Return [X, Y] of the center of cell containing provided text 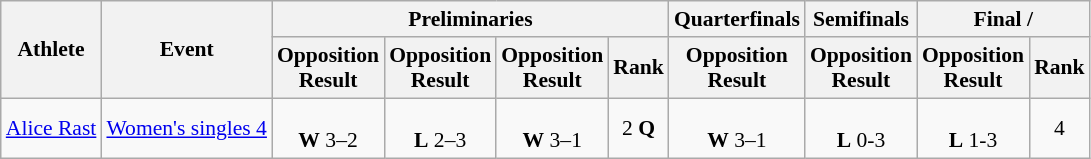
4 [1060, 128]
Alice Rast [52, 128]
W 3–2 [328, 128]
Preliminaries [470, 19]
Semifinals [861, 19]
L 1-3 [973, 128]
Quarterfinals [737, 19]
L 2–3 [440, 128]
Athlete [52, 50]
Final / [1004, 19]
L 0-3 [861, 128]
Event [186, 50]
Women's singles 4 [186, 128]
2 Q [638, 128]
